Return the (X, Y) coordinate for the center point of the cell that contains the specified text.  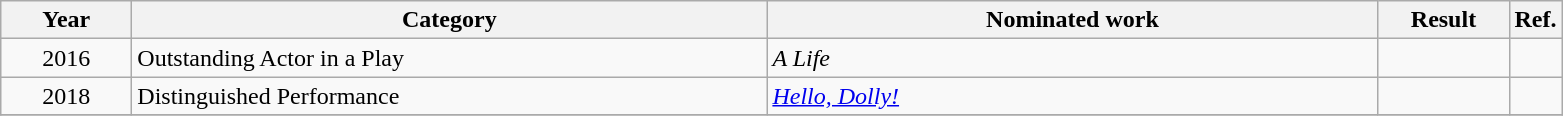
A Life (1072, 58)
Nominated work (1072, 20)
Outstanding Actor in a Play (450, 58)
Year (66, 20)
Hello, Dolly! (1072, 96)
Result (1444, 20)
Distinguished Performance (450, 96)
2018 (66, 96)
Category (450, 20)
2016 (66, 58)
Ref. (1536, 20)
